Output the (X, Y) coordinate of the center of the cell containing the given text.  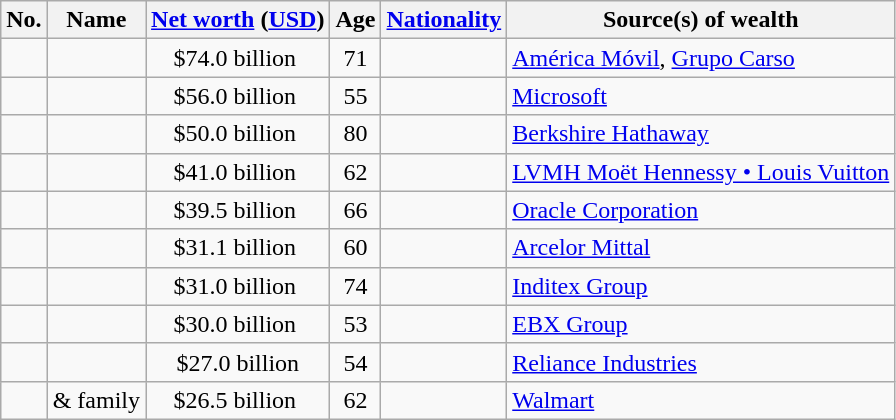
Age (356, 20)
71 (356, 58)
LVMH Moët Hennessy • Louis Vuitton (701, 172)
66 (356, 210)
$31.0 billion (238, 286)
Microsoft (701, 96)
$27.0 billion (238, 362)
Oracle Corporation (701, 210)
55 (356, 96)
53 (356, 324)
Source(s) of wealth (701, 20)
$56.0 billion (238, 96)
América Móvil, Grupo Carso (701, 58)
60 (356, 248)
$41.0 billion (238, 172)
54 (356, 362)
$74.0 billion (238, 58)
$39.5 billion (238, 210)
EBX Group (701, 324)
Inditex Group (701, 286)
Walmart (701, 400)
$50.0 billion (238, 134)
Arcelor Mittal (701, 248)
$26.5 billion (238, 400)
Net worth (USD) (238, 20)
Berkshire Hathaway (701, 134)
Nationality (444, 20)
Reliance Industries (701, 362)
$30.0 billion (238, 324)
& family (96, 400)
No. (24, 20)
80 (356, 134)
74 (356, 286)
$31.1 billion (238, 248)
Name (96, 20)
